Detect which cell encompasses the target text, then output its [x, y] center coordinate. 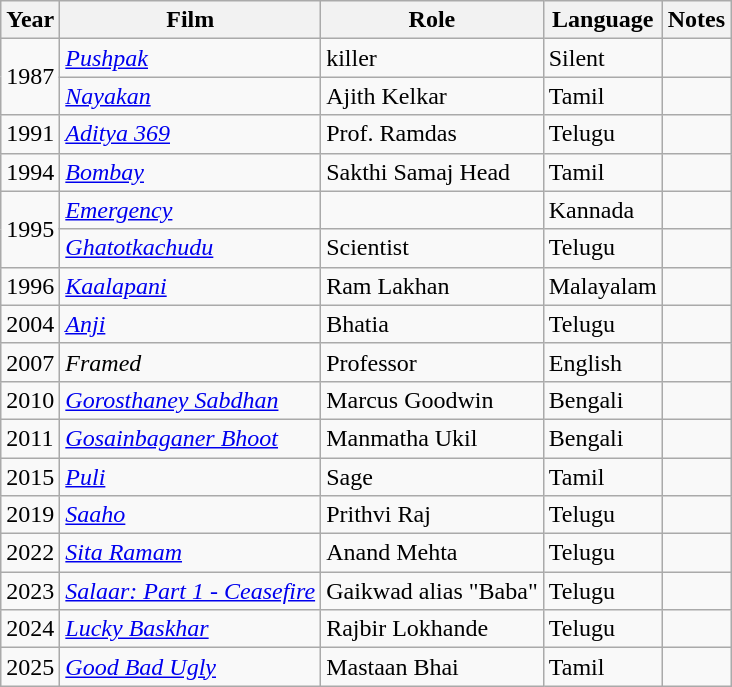
Sita Ramam [190, 553]
Role [432, 20]
2022 [30, 553]
Marcus Goodwin [432, 400]
Professor [432, 362]
2024 [30, 629]
2015 [30, 477]
Ram Lakhan [432, 286]
Language [602, 20]
1987 [30, 77]
2011 [30, 438]
Kannada [602, 210]
Bhatia [432, 324]
Anji [190, 324]
Salaar: Part 1 - Ceasefire [190, 591]
1991 [30, 134]
Gosainbaganer Bhoot [190, 438]
2019 [30, 515]
Good Bad Ugly [190, 667]
Pushpak [190, 58]
Malayalam [602, 286]
Emergency [190, 210]
Kaalapani [190, 286]
2010 [30, 400]
Manmatha Ukil [432, 438]
Nayakan [190, 96]
English [602, 362]
2025 [30, 667]
Notes [696, 20]
Scientist [432, 248]
Framed [190, 362]
Bombay [190, 172]
2023 [30, 591]
2007 [30, 362]
Puli [190, 477]
Aditya 369 [190, 134]
Ajith Kelkar [432, 96]
Ghatotkachudu [190, 248]
Silent [602, 58]
Year [30, 20]
Film [190, 20]
Sakthi Samaj Head [432, 172]
1996 [30, 286]
1995 [30, 229]
Saaho [190, 515]
killer [432, 58]
Rajbir Lokhande [432, 629]
Prof. Ramdas [432, 134]
Mastaan Bhai [432, 667]
2004 [30, 324]
Gorosthaney Sabdhan [190, 400]
1994 [30, 172]
Sage [432, 477]
Lucky Baskhar [190, 629]
Gaikwad alias "Baba" [432, 591]
Prithvi Raj [432, 515]
Anand Mehta [432, 553]
